Identify which cell holds the provided text, then report its [X, Y] central coordinate. 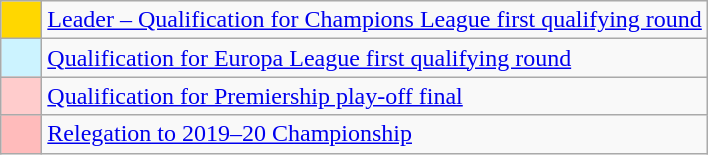
Relegation to 2019–20 Championship [375, 134]
Qualification for Premiership play-off final [375, 96]
Leader – Qualification for Champions League first qualifying round [375, 20]
Qualification for Europa League first qualifying round [375, 58]
